Pinpoint the cell where the given text exists, returning its (x, y) midpoint coordinate. 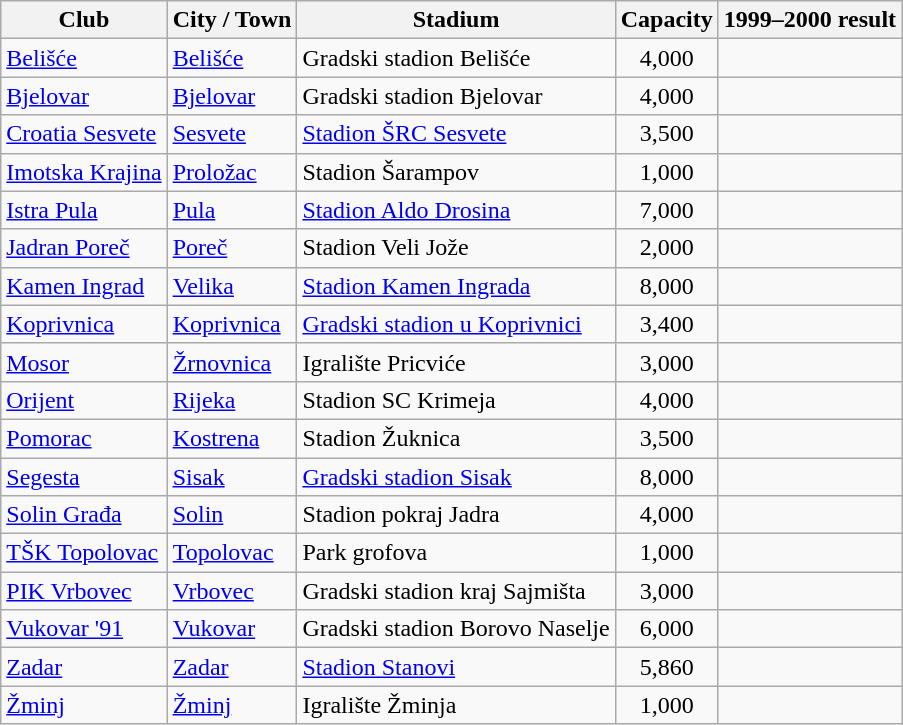
6,000 (666, 629)
1999–2000 result (810, 20)
3,400 (666, 324)
7,000 (666, 210)
Imotska Krajina (84, 172)
Igralište Žminja (456, 705)
Pula (232, 210)
Stadion SC Krimeja (456, 400)
Park grofova (456, 553)
Sesvete (232, 134)
Kostrena (232, 438)
Gradski stadion Borovo Naselje (456, 629)
Pomorac (84, 438)
Igralište Pricviće (456, 362)
Poreč (232, 248)
Proložac (232, 172)
Stadium (456, 20)
Kamen Ingrad (84, 286)
Solin Građa (84, 515)
Stadion Veli Jože (456, 248)
Stadion Šarampov (456, 172)
Vrbovec (232, 591)
Stadion Kamen Ingrada (456, 286)
Vukovar '91 (84, 629)
Solin (232, 515)
Gradski stadion kraj Sajmišta (456, 591)
Istra Pula (84, 210)
Sisak (232, 477)
Stadion ŠRC Sesvete (456, 134)
Stadion pokraj Jadra (456, 515)
Stadion Aldo Drosina (456, 210)
City / Town (232, 20)
2,000 (666, 248)
Gradski stadion Belišće (456, 58)
Stadion Žuknica (456, 438)
Mosor (84, 362)
Segesta (84, 477)
Topolovac (232, 553)
Jadran Poreč (84, 248)
Gradski stadion u Koprivnici (456, 324)
5,860 (666, 667)
Gradski stadion Sisak (456, 477)
PIK Vrbovec (84, 591)
Vukovar (232, 629)
Rijeka (232, 400)
TŠK Topolovac (84, 553)
Croatia Sesvete (84, 134)
Velika (232, 286)
Club (84, 20)
Orijent (84, 400)
Capacity (666, 20)
Žrnovnica (232, 362)
Gradski stadion Bjelovar (456, 96)
Stadion Stanovi (456, 667)
